Scan for the cell matching the given text and deliver its (x, y) coordinate at center. 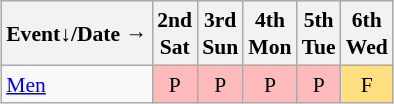
F (367, 84)
3rdSun (220, 33)
5thTue (319, 33)
4thMon (270, 33)
2ndSat (174, 33)
Men (76, 84)
Event↓/Date → (76, 33)
6thWed (367, 33)
